Return the (X, Y) coordinate for the center point of the cell that contains the specified text.  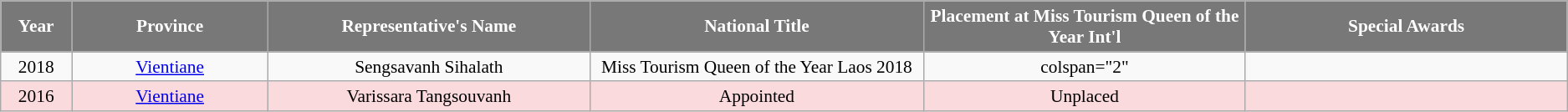
colspan="2" (1085, 67)
Placement at Miss Tourism Queen of the Year Int'l (1085, 27)
Province (171, 27)
Year (37, 27)
Special Awards (1407, 27)
Appointed (757, 97)
Sengsavanh Sihalath (430, 67)
Miss Tourism Queen of the Year Laos 2018 (757, 67)
Representative's Name (430, 27)
Varissara Tangsouvanh (430, 97)
National Title (757, 27)
Unplaced (1085, 97)
2016 (37, 97)
2018 (37, 67)
